Scan for the cell matching the given text and deliver its (X, Y) coordinate at center. 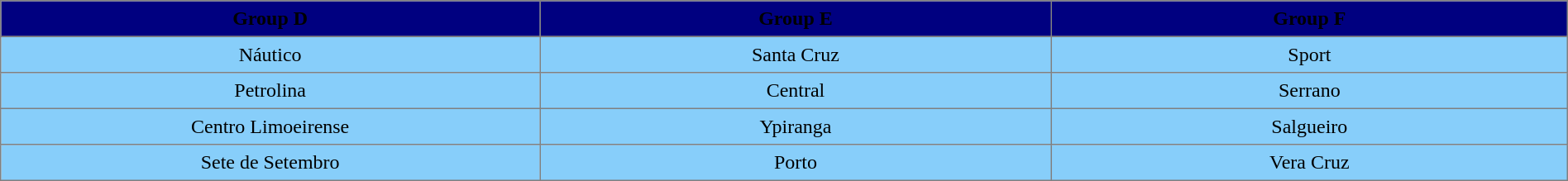
Ypiranga (796, 126)
Group E (796, 19)
Sport (1309, 55)
Group F (1309, 19)
Serrano (1309, 91)
Centro Limoeirense (270, 126)
Salgueiro (1309, 126)
Santa Cruz (796, 55)
Central (796, 91)
Sete de Setembro (270, 163)
Náutico (270, 55)
Vera Cruz (1309, 163)
Petrolina (270, 91)
Porto (796, 163)
Group D (270, 19)
